Find where the given text appears and provide that cell's center as [x, y] coordinate. 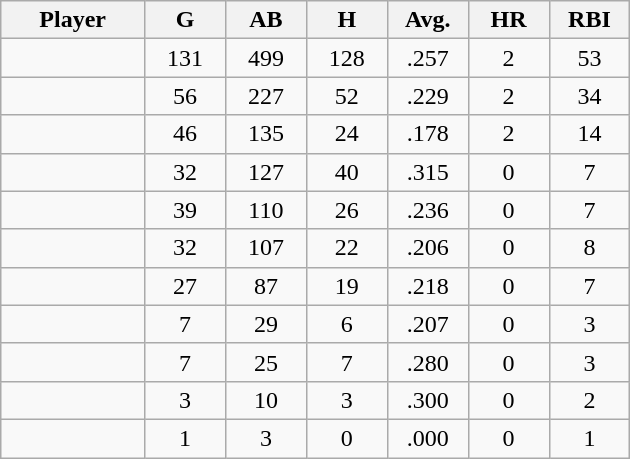
14 [590, 134]
AB [266, 20]
499 [266, 58]
Player [73, 20]
27 [186, 286]
110 [266, 210]
107 [266, 248]
G [186, 20]
46 [186, 134]
.178 [428, 134]
127 [266, 172]
53 [590, 58]
24 [346, 134]
39 [186, 210]
135 [266, 134]
.236 [428, 210]
19 [346, 286]
10 [266, 400]
56 [186, 96]
.280 [428, 362]
.315 [428, 172]
227 [266, 96]
128 [346, 58]
8 [590, 248]
26 [346, 210]
Avg. [428, 20]
6 [346, 324]
.229 [428, 96]
40 [346, 172]
22 [346, 248]
HR [508, 20]
131 [186, 58]
.300 [428, 400]
.218 [428, 286]
RBI [590, 20]
25 [266, 362]
.207 [428, 324]
29 [266, 324]
.257 [428, 58]
H [346, 20]
34 [590, 96]
87 [266, 286]
52 [346, 96]
.206 [428, 248]
.000 [428, 438]
